Determine the [x, y] coordinate at the center of the cell enclosing the given text.  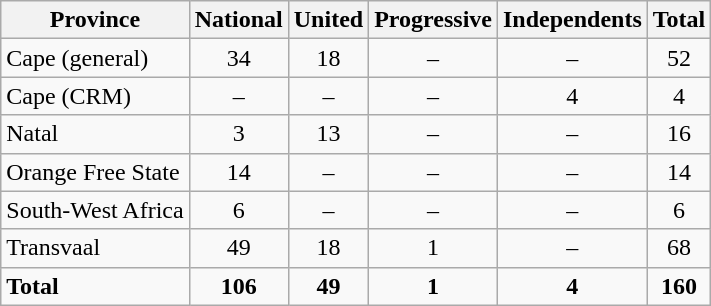
National [238, 20]
Progressive [434, 20]
United [328, 20]
Independents [572, 20]
16 [679, 134]
68 [679, 248]
Orange Free State [95, 172]
Cape (general) [95, 58]
3 [238, 134]
52 [679, 58]
Cape (CRM) [95, 96]
160 [679, 286]
34 [238, 58]
Province [95, 20]
Natal [95, 134]
13 [328, 134]
106 [238, 286]
Transvaal [95, 248]
South-West Africa [95, 210]
